Find where the given text appears and provide that cell's center as [x, y] coordinate. 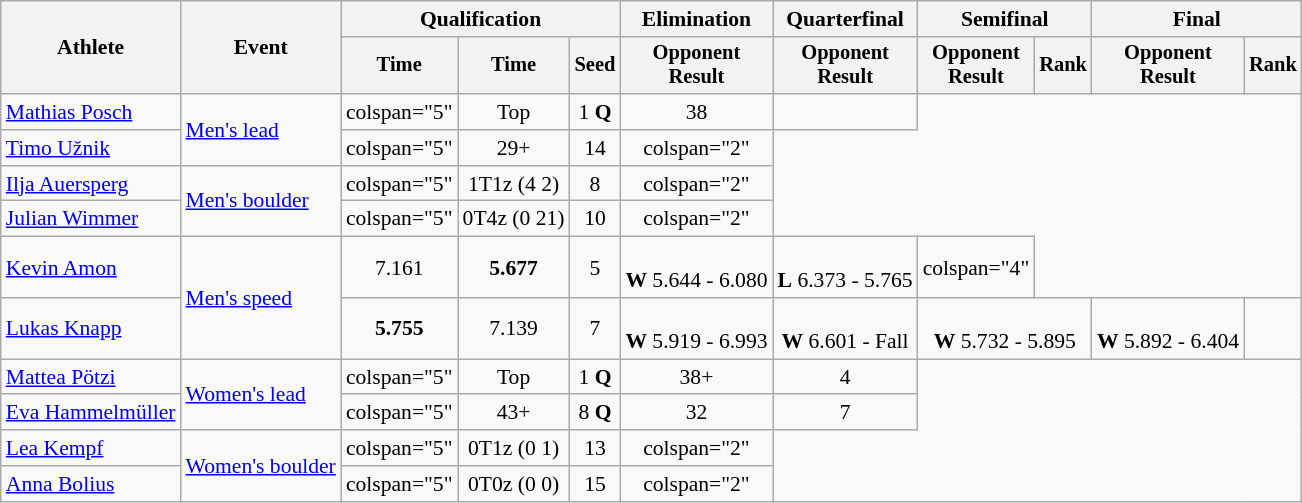
0T0z (0 0) [514, 484]
Mathias Posch [91, 112]
38 [696, 112]
Final [1197, 19]
Ilja Auersperg [91, 184]
W 5.732 - 5.895 [1005, 328]
Julian Wimmer [91, 219]
1T1z (4 2) [514, 184]
Men's lead [261, 130]
8 [596, 184]
Kevin Amon [91, 268]
Event [261, 48]
14 [596, 148]
W 5.892 - 6.404 [1168, 328]
Women's lead [261, 394]
5.755 [400, 328]
5.677 [514, 268]
colspan="4" [976, 268]
Men's speed [261, 298]
43+ [514, 413]
Anna Bolius [91, 484]
15 [596, 484]
7.161 [400, 268]
7.139 [514, 328]
38+ [696, 377]
Quarterfinal [846, 19]
W 5.644 - 6.080 [696, 268]
Semifinal [1005, 19]
4 [846, 377]
29+ [514, 148]
32 [696, 413]
Women's boulder [261, 466]
Lea Kempf [91, 448]
Men's boulder [261, 202]
0T4z (0 21) [514, 219]
Timo Užnik [91, 148]
W 6.601 - Fall [846, 328]
W 5.919 - 6.993 [696, 328]
Seed [596, 66]
10 [596, 219]
0T1z (0 1) [514, 448]
5 [596, 268]
Qualification [480, 19]
Eva Hammelmüller [91, 413]
Mattea Pötzi [91, 377]
13 [596, 448]
8 Q [596, 413]
Athlete [91, 48]
Elimination [696, 19]
L 6.373 - 5.765 [846, 268]
Lukas Knapp [91, 328]
